From the cell containing the given text, extract its center point as [X, Y] coordinate. 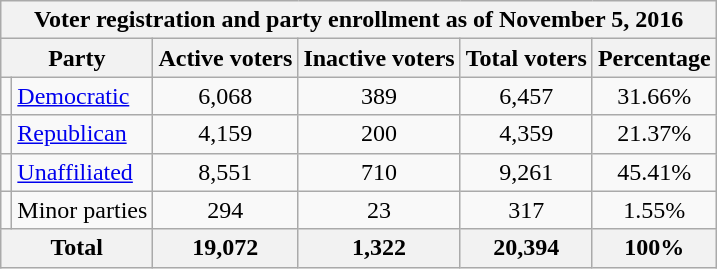
Unaffiliated [82, 172]
1,322 [379, 248]
20,394 [526, 248]
1.55% [654, 210]
6,457 [526, 96]
Total [77, 248]
8,551 [226, 172]
Democratic [82, 96]
19,072 [226, 248]
Republican [82, 134]
294 [226, 210]
4,159 [226, 134]
Party [77, 58]
Voter registration and party enrollment as of November 5, 2016 [359, 20]
100% [654, 248]
45.41% [654, 172]
21.37% [654, 134]
Percentage [654, 58]
31.66% [654, 96]
200 [379, 134]
389 [379, 96]
4,359 [526, 134]
23 [379, 210]
Active voters [226, 58]
9,261 [526, 172]
Minor parties [82, 210]
Total voters [526, 58]
6,068 [226, 96]
317 [526, 210]
710 [379, 172]
Inactive voters [379, 58]
